Pinpoint the cell where the given text exists, returning its [x, y] midpoint coordinate. 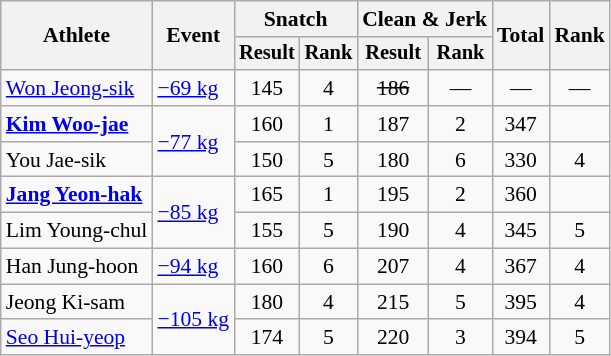
394 [520, 338]
Event [193, 36]
Jeong Ki-sam [77, 302]
Jang Yeon-hak [77, 195]
You Jae-sik [77, 160]
145 [267, 88]
Snatch [296, 19]
Clean & Jerk [424, 19]
395 [520, 302]
155 [267, 231]
Han Jung-hoon [77, 267]
330 [520, 160]
−94 kg [193, 267]
207 [393, 267]
−77 kg [193, 142]
Athlete [77, 36]
345 [520, 231]
186 [393, 88]
−105 kg [193, 320]
195 [393, 195]
190 [393, 231]
174 [267, 338]
150 [267, 160]
360 [520, 195]
367 [520, 267]
187 [393, 124]
165 [267, 195]
Lim Young-chul [77, 231]
Won Jeong-sik [77, 88]
220 [393, 338]
Kim Woo-jae [77, 124]
215 [393, 302]
−85 kg [193, 212]
Total [520, 36]
3 [460, 338]
−69 kg [193, 88]
347 [520, 124]
Seo Hui-yeop [77, 338]
